Scan for the cell matching the given text and deliver its [x, y] coordinate at center. 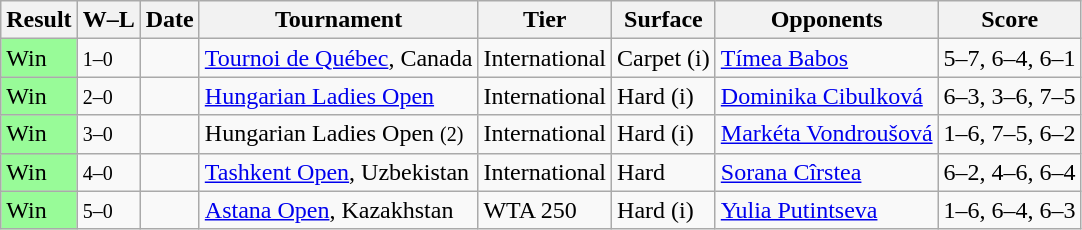
Astana Open, Kazakhstan [338, 210]
Dominika Cibulková [826, 96]
W–L [108, 20]
Score [1010, 20]
Hungarian Ladies Open (2) [338, 134]
4–0 [108, 172]
Surface [664, 20]
5–7, 6–4, 6–1 [1010, 58]
Tournoi de Québec, Canada [338, 58]
Yulia Putintseva [826, 210]
Hungarian Ladies Open [338, 96]
3–0 [108, 134]
WTA 250 [545, 210]
Date [170, 20]
Hard [664, 172]
Sorana Cîrstea [826, 172]
1–6, 6–4, 6–3 [1010, 210]
1–0 [108, 58]
Tournament [338, 20]
Tier [545, 20]
Carpet (i) [664, 58]
Result [39, 20]
1–6, 7–5, 6–2 [1010, 134]
Markéta Vondroušová [826, 134]
Tashkent Open, Uzbekistan [338, 172]
Tímea Babos [826, 58]
6–3, 3–6, 7–5 [1010, 96]
5–0 [108, 210]
Opponents [826, 20]
2–0 [108, 96]
6–2, 4–6, 6–4 [1010, 172]
